Determine the [x, y] coordinate at the center of the cell enclosing the given text.  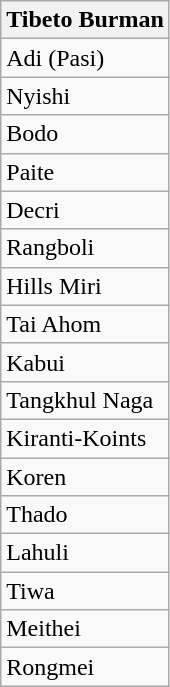
Thado [86, 515]
Bodo [86, 134]
Rangboli [86, 248]
Tibeto Burman [86, 20]
Adi (Pasi) [86, 58]
Decri [86, 210]
Kiranti-Koints [86, 438]
Hills Miri [86, 286]
Tangkhul Naga [86, 400]
Meithei [86, 629]
Nyishi [86, 96]
Tiwa [86, 591]
Koren [86, 477]
Paite [86, 172]
Lahuli [86, 553]
Kabui [86, 362]
Tai Ahom [86, 324]
Rongmei [86, 667]
